Locate the cell with the specified text and output its (X, Y) center coordinate. 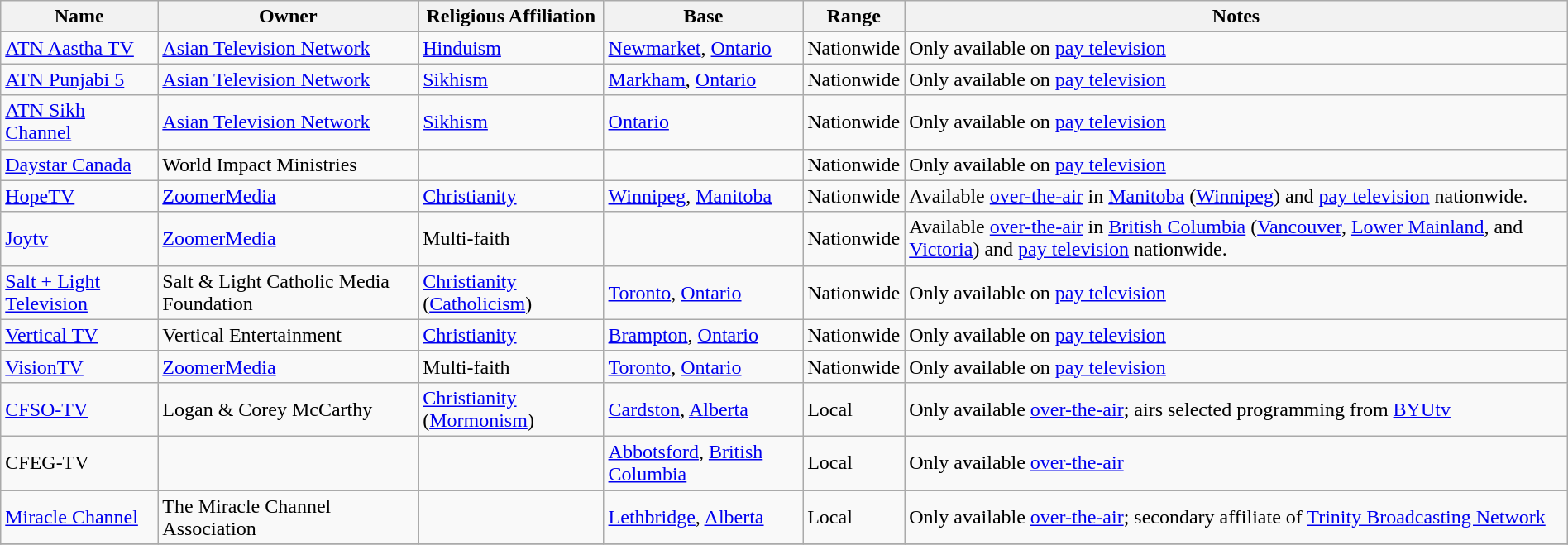
CFEG-TV (79, 463)
Only available over-the-air; secondary affiliate of Trinity Broadcasting Network (1236, 516)
Name (79, 17)
Joytv (79, 238)
Winnipeg, Manitoba (703, 196)
Hinduism (511, 48)
World Impact Ministries (288, 165)
The Miracle Channel Association (288, 516)
Ontario (703, 122)
Daystar Canada (79, 165)
Newmarket, Ontario (703, 48)
ATN Sikh Channel (79, 122)
Christianity (Mormonism) (511, 409)
Only available over-the-air (1236, 463)
Christianity (Catholicism) (511, 293)
Range (853, 17)
Salt + Light Television (79, 293)
Miracle Channel (79, 516)
Available over-the-air in British Columbia (Vancouver, Lower Mainland, and Victoria) and pay television nationwide. (1236, 238)
Notes (1236, 17)
ATN Punjabi 5 (79, 79)
Religious Affiliation (511, 17)
Brampton, Ontario (703, 335)
Base (703, 17)
Owner (288, 17)
Abbotsford, British Columbia (703, 463)
ATN Aastha TV (79, 48)
Vertical Entertainment (288, 335)
Lethbridge, Alberta (703, 516)
HopeTV (79, 196)
Available over-the-air in Manitoba (Winnipeg) and pay television nationwide. (1236, 196)
VisionTV (79, 366)
Cardston, Alberta (703, 409)
CFSO-TV (79, 409)
Salt & Light Catholic Media Foundation (288, 293)
Logan & Corey McCarthy (288, 409)
Only available over-the-air; airs selected programming from BYUtv (1236, 409)
Vertical TV (79, 335)
Markham, Ontario (703, 79)
